Detect which cell encompasses the target text, then output its [x, y] center coordinate. 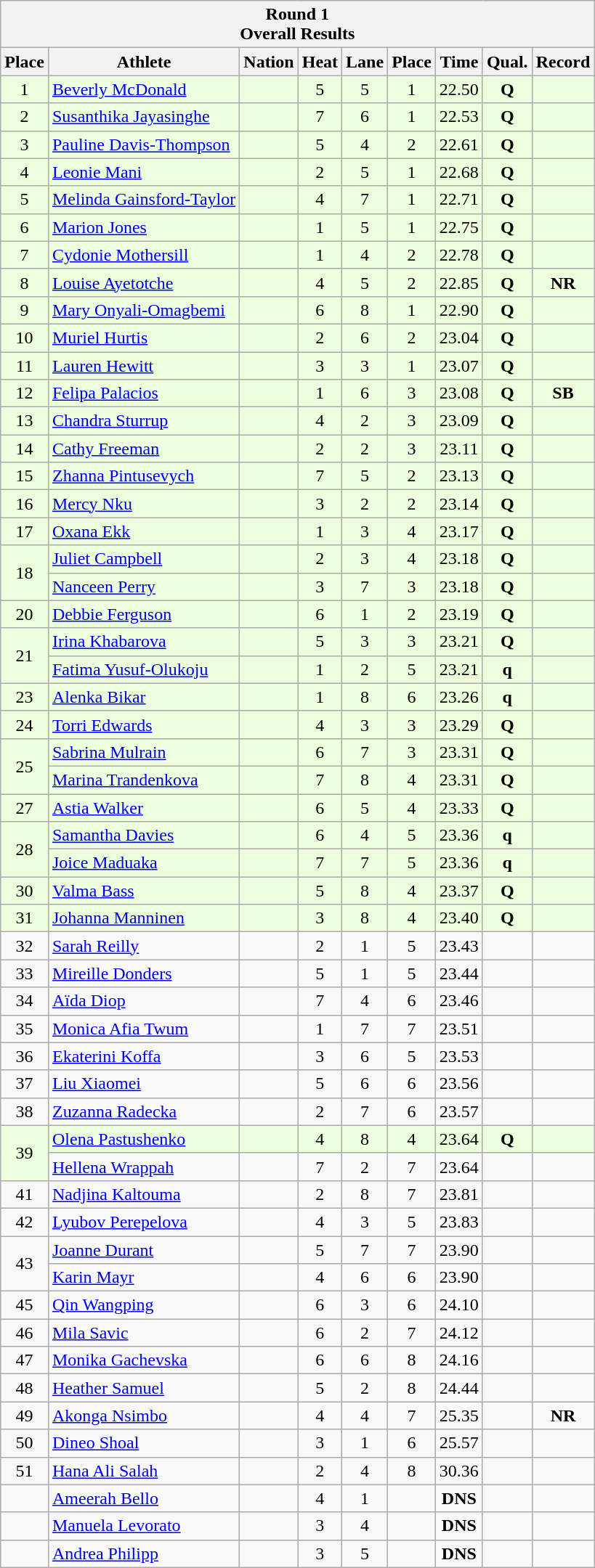
SB [563, 393]
Athlete [144, 62]
23.44 [459, 973]
23.40 [459, 918]
Zuzanna Radecka [144, 1111]
Hana Ali Salah [144, 1471]
22.68 [459, 172]
Lauren Hewitt [144, 365]
23.17 [459, 531]
25 [25, 766]
Hellena Wrappah [144, 1167]
23.26 [459, 697]
Dineo Shoal [144, 1443]
Fatima Yusuf-Olukoju [144, 669]
Oxana Ekk [144, 531]
Susanthika Jayasinghe [144, 117]
Round 1 Overall Results [298, 25]
27 [25, 808]
35 [25, 1029]
Joanne Durant [144, 1249]
38 [25, 1111]
Karin Mayr [144, 1278]
23.13 [459, 476]
23.11 [459, 449]
Johanna Manninen [144, 918]
30.36 [459, 1471]
22.61 [459, 144]
Mireille Donders [144, 973]
20 [25, 614]
22.75 [459, 227]
33 [25, 973]
37 [25, 1084]
Astia Walker [144, 808]
22.78 [459, 255]
Chandra Sturrup [144, 421]
Mila Savic [144, 1333]
23.56 [459, 1084]
17 [25, 531]
Melinda Gainsford-Taylor [144, 200]
Valma Bass [144, 891]
Marina Trandenkova [144, 780]
Qin Wangping [144, 1305]
24.12 [459, 1333]
23.29 [459, 724]
Sabrina Mulrain [144, 752]
46 [25, 1333]
22.53 [459, 117]
23 [25, 697]
Aïda Diop [144, 1001]
15 [25, 476]
Manuela Levorato [144, 1526]
10 [25, 338]
Ameerah Bello [144, 1498]
Torri Edwards [144, 724]
23.81 [459, 1194]
28 [25, 849]
Beverly McDonald [144, 89]
Record [563, 62]
21 [25, 656]
Felipa Palacios [144, 393]
11 [25, 365]
22.71 [459, 200]
14 [25, 449]
Leonie Mani [144, 172]
Ekaterini Koffa [144, 1056]
23.57 [459, 1111]
22.85 [459, 282]
50 [25, 1443]
Andrea Philipp [144, 1553]
32 [25, 946]
45 [25, 1305]
23.43 [459, 946]
30 [25, 891]
51 [25, 1471]
16 [25, 504]
23.37 [459, 891]
Muriel Hurtis [144, 338]
Louise Ayetotche [144, 282]
Time [459, 62]
23.33 [459, 808]
23.08 [459, 393]
Cydonie Mothersill [144, 255]
Marion Jones [144, 227]
Nanceen Perry [144, 587]
23.46 [459, 1001]
24 [25, 724]
Monica Afia Twum [144, 1029]
23.53 [459, 1056]
Sarah Reilly [144, 946]
24.44 [459, 1388]
23.51 [459, 1029]
23.83 [459, 1222]
Lane [365, 62]
Samantha Davies [144, 836]
22.90 [459, 310]
23.04 [459, 338]
23.07 [459, 365]
24.16 [459, 1360]
25.57 [459, 1443]
Heat [320, 62]
Pauline Davis-Thompson [144, 144]
Heather Samuel [144, 1388]
22.50 [459, 89]
43 [25, 1263]
Liu Xiaomei [144, 1084]
Cathy Freeman [144, 449]
42 [25, 1222]
Nation [269, 62]
23.14 [459, 504]
Zhanna Pintusevych [144, 476]
Mercy Nku [144, 504]
Irina Khabarova [144, 642]
Qual. [507, 62]
Debbie Ferguson [144, 614]
24.10 [459, 1305]
Mary Onyali-Omagbemi [144, 310]
23.09 [459, 421]
34 [25, 1001]
Olena Pastushenko [144, 1139]
Alenka Bikar [144, 697]
9 [25, 310]
12 [25, 393]
Juliet Campbell [144, 559]
18 [25, 573]
13 [25, 421]
36 [25, 1056]
48 [25, 1388]
41 [25, 1194]
25.35 [459, 1416]
Lyubov Perepelova [144, 1222]
31 [25, 918]
49 [25, 1416]
Monika Gachevska [144, 1360]
Joice Maduaka [144, 863]
23.19 [459, 614]
Nadjina Kaltouma [144, 1194]
39 [25, 1153]
Akonga Nsimbo [144, 1416]
47 [25, 1360]
